Find where the given text appears and provide that cell's center as (X, Y) coordinate. 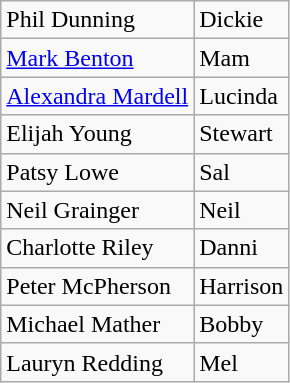
Peter McPherson (98, 286)
Alexandra Mardell (98, 96)
Mel (242, 362)
Lucinda (242, 96)
Mam (242, 58)
Lauryn Redding (98, 362)
Charlotte Riley (98, 248)
Neil Grainger (98, 210)
Neil (242, 210)
Mark Benton (98, 58)
Phil Dunning (98, 20)
Stewart (242, 134)
Sal (242, 172)
Bobby (242, 324)
Dickie (242, 20)
Danni (242, 248)
Michael Mather (98, 324)
Elijah Young (98, 134)
Harrison (242, 286)
Patsy Lowe (98, 172)
